Provide the [X, Y] coordinate of the cell's center where the given text is located.  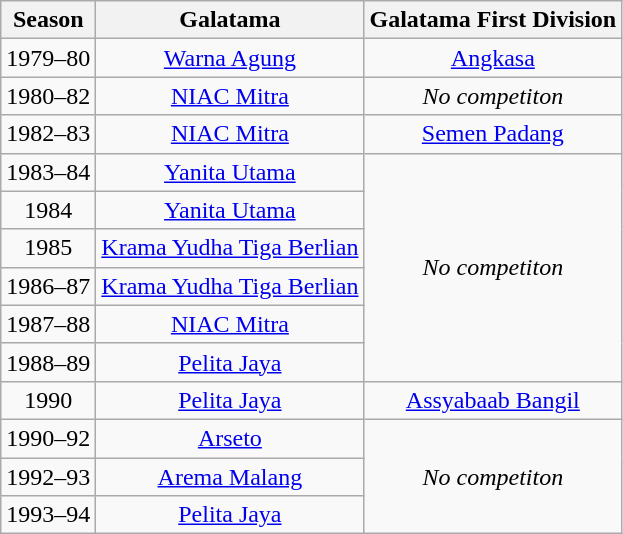
1985 [48, 248]
Arema Malang [230, 477]
1980–82 [48, 96]
1990–92 [48, 438]
1992–93 [48, 477]
Warna Agung [230, 58]
1983–84 [48, 172]
1987–88 [48, 324]
Assyabaab Bangil [493, 400]
Season [48, 20]
Galatama [230, 20]
1993–94 [48, 515]
1979–80 [48, 58]
1990 [48, 400]
Angkasa [493, 58]
1986–87 [48, 286]
1984 [48, 210]
Semen Padang [493, 134]
1982–83 [48, 134]
1988–89 [48, 362]
Arseto [230, 438]
Galatama First Division [493, 20]
